Search for the cell housing the specified text and yield its (X, Y) center coordinate. 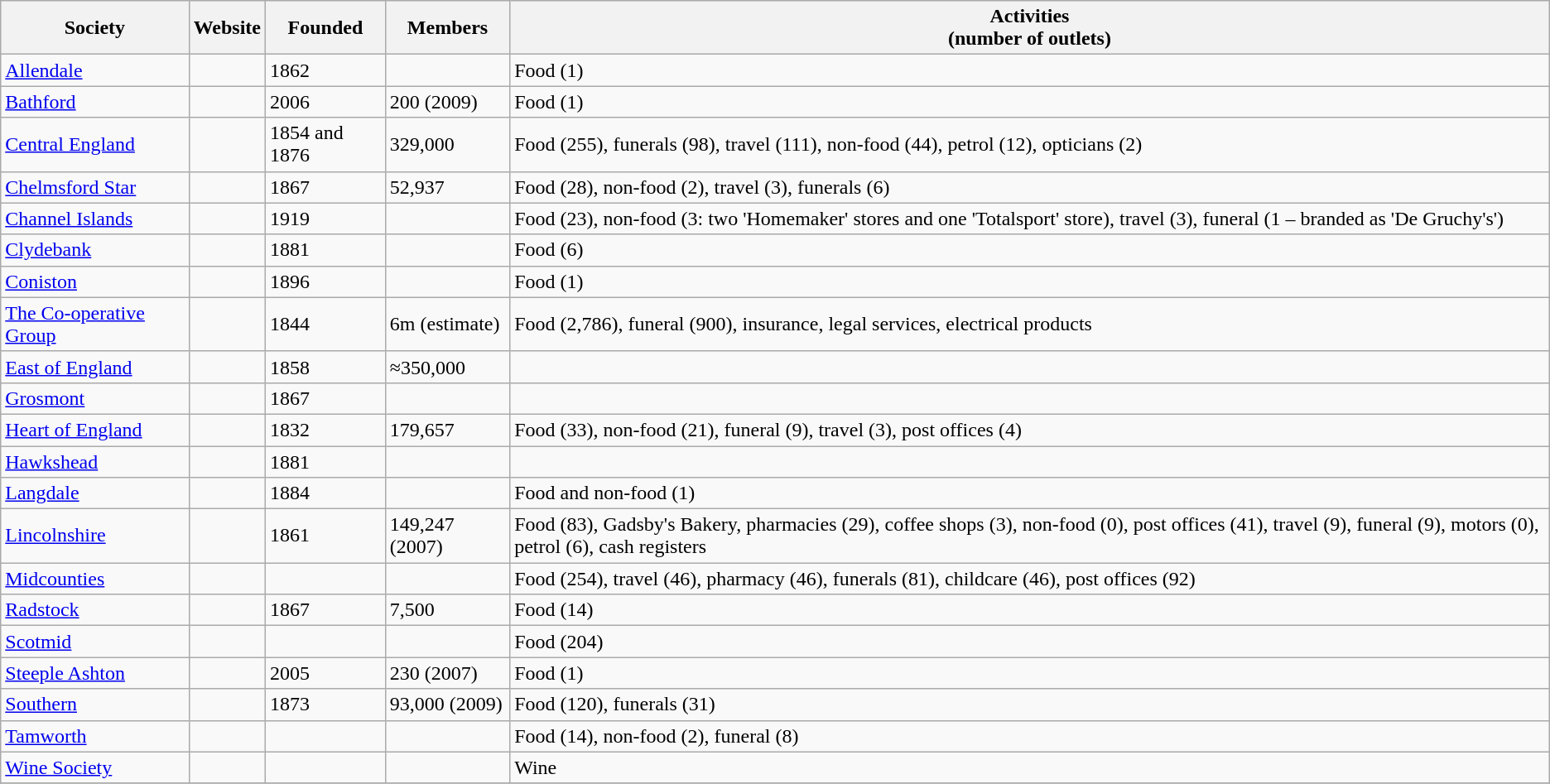
East of England (94, 367)
1858 (325, 367)
Radstock (94, 610)
Langdale (94, 493)
52,937 (447, 187)
1862 (325, 70)
Food and non-food (1) (1030, 493)
Food (120), funerals (31) (1030, 705)
200 (2009) (447, 102)
Southern (94, 705)
Food (204) (1030, 642)
329,000 (447, 144)
Coniston (94, 281)
Food (28), non-food (2), travel (3), funerals (6) (1030, 187)
93,000 (2009) (447, 705)
Allendale (94, 70)
1844 (325, 325)
Wine Society (94, 767)
Food (6) (1030, 250)
2006 (325, 102)
179,657 (447, 430)
Wine (1030, 767)
1873 (325, 705)
1854 and 1876 (325, 144)
6m (estimate) (447, 325)
Bathford (94, 102)
The Co-operative Group (94, 325)
1884 (325, 493)
Food (14) (1030, 610)
7,500 (447, 610)
Tamworth (94, 736)
Food (23), non-food (3: two 'Homemaker' stores and one 'Totalsport' store), travel (3), funeral (1 – branded as 'De Gruchy's') (1030, 219)
149,247 (2007) (447, 536)
Scotmid (94, 642)
Central England (94, 144)
Food (33), non-food (21), funeral (9), travel (3), post offices (4) (1030, 430)
Midcounties (94, 579)
1832 (325, 430)
Heart of England (94, 430)
1861 (325, 536)
Activities(number of outlets) (1030, 28)
≈350,000 (447, 367)
1896 (325, 281)
Clydebank (94, 250)
Food (14), non-food (2), funeral (8) (1030, 736)
1919 (325, 219)
Chelmsford Star (94, 187)
Food (2,786), funeral (900), insurance, legal services, electrical products (1030, 325)
Lincolnshire (94, 536)
Grosmont (94, 398)
Steeple Ashton (94, 673)
Founded (325, 28)
Members (447, 28)
2005 (325, 673)
Society (94, 28)
Food (255), funerals (98), travel (111), non-food (44), petrol (12), opticians (2) (1030, 144)
230 (2007) (447, 673)
Channel Islands (94, 219)
Website (227, 28)
Food (254), travel (46), pharmacy (46), funerals (81), childcare (46), post offices (92) (1030, 579)
Hawkshead (94, 461)
